Identify which cell holds the provided text, then report its (x, y) central coordinate. 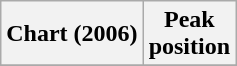
Peakposition (189, 34)
Chart (2006) (72, 34)
